For the text-containing cell, return its midpoint in [X, Y] coordinate format. 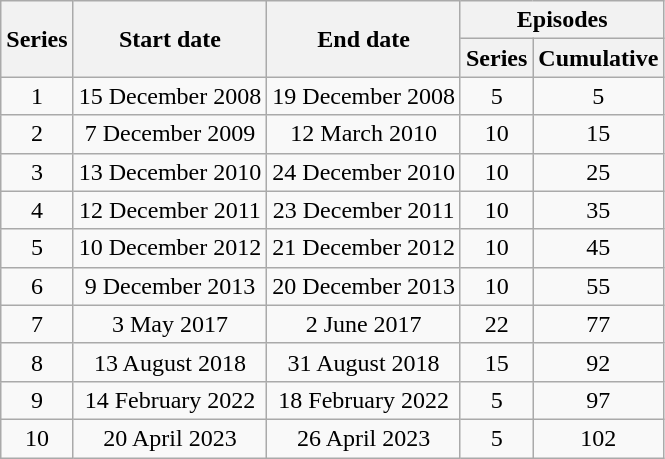
92 [598, 362]
6 [37, 286]
18 February 2022 [364, 400]
Start date [170, 39]
26 April 2023 [364, 438]
3 [37, 172]
45 [598, 248]
Cumulative [598, 58]
4 [37, 210]
20 April 2023 [170, 438]
25 [598, 172]
35 [598, 210]
23 December 2011 [364, 210]
14 February 2022 [170, 400]
8 [37, 362]
31 August 2018 [364, 362]
19 December 2008 [364, 96]
1 [37, 96]
12 December 2011 [170, 210]
10 December 2012 [170, 248]
2 [37, 134]
12 March 2010 [364, 134]
55 [598, 286]
9 [37, 400]
15 December 2008 [170, 96]
13 August 2018 [170, 362]
Episodes [562, 20]
End date [364, 39]
20 December 2013 [364, 286]
7 [37, 324]
77 [598, 324]
9 December 2013 [170, 286]
97 [598, 400]
3 May 2017 [170, 324]
22 [496, 324]
21 December 2012 [364, 248]
24 December 2010 [364, 172]
2 June 2017 [364, 324]
102 [598, 438]
13 December 2010 [170, 172]
7 December 2009 [170, 134]
